For the text-containing cell, return its midpoint in (X, Y) coordinate format. 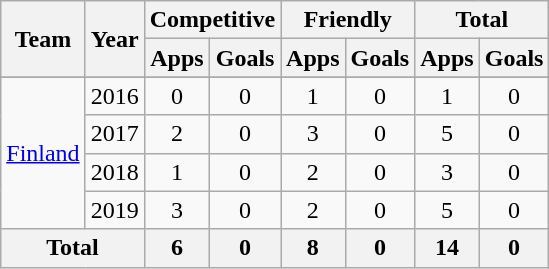
Finland (43, 153)
2016 (114, 96)
2019 (114, 210)
Competitive (212, 20)
6 (176, 248)
Year (114, 39)
2017 (114, 134)
Team (43, 39)
Friendly (348, 20)
14 (447, 248)
8 (313, 248)
2018 (114, 172)
